Pinpoint the cell where the given text exists, returning its (x, y) midpoint coordinate. 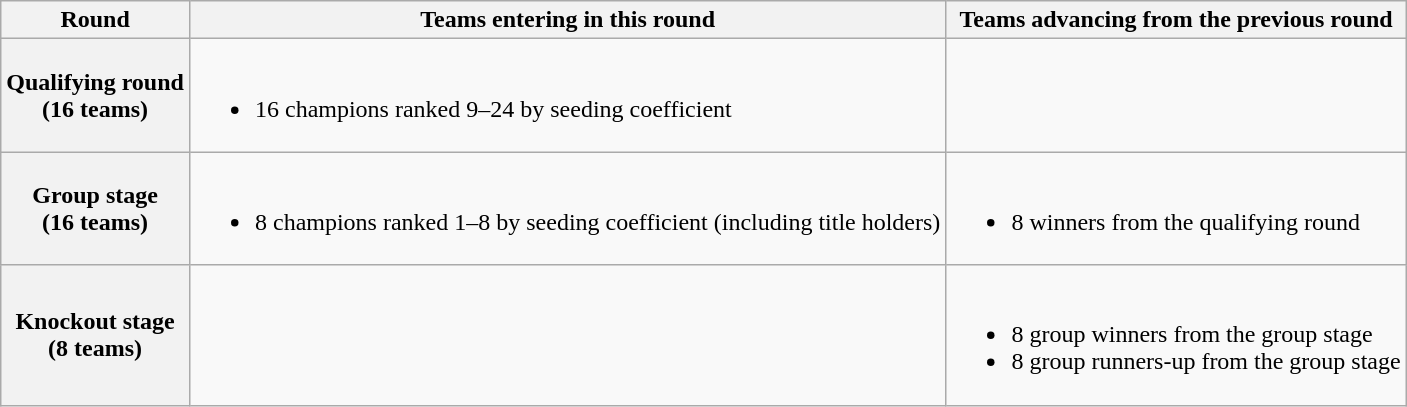
Teams advancing from the previous round (1176, 20)
Group stage(16 teams) (96, 208)
Teams entering in this round (567, 20)
8 champions ranked 1–8 by seeding coefficient (including title holders) (567, 208)
Qualifying round(16 teams) (96, 96)
8 winners from the qualifying round (1176, 208)
8 group winners from the group stage8 group runners-up from the group stage (1176, 335)
Knockout stage(8 teams) (96, 335)
16 champions ranked 9–24 by seeding coefficient (567, 96)
Round (96, 20)
